Determine the [X, Y] coordinate at the center of the cell enclosing the given text.  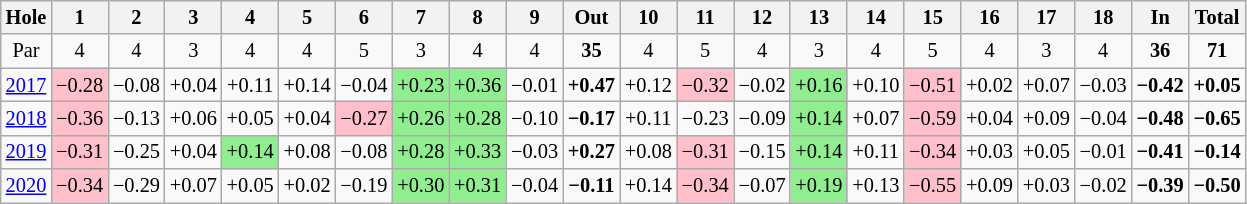
+0.31 [478, 186]
−0.14 [1218, 152]
+0.30 [420, 186]
+0.16 [818, 85]
9 [534, 17]
−0.11 [592, 186]
Hole [26, 17]
2 [136, 17]
−0.07 [762, 186]
6 [364, 17]
−0.27 [364, 118]
13 [818, 17]
1 [80, 17]
−0.15 [762, 152]
12 [762, 17]
11 [706, 17]
−0.28 [80, 85]
+0.36 [478, 85]
−0.48 [1160, 118]
+0.33 [478, 152]
+0.23 [420, 85]
−0.51 [932, 85]
+0.12 [648, 85]
−0.09 [762, 118]
35 [592, 51]
Out [592, 17]
−0.65 [1218, 118]
+0.47 [592, 85]
−0.42 [1160, 85]
36 [1160, 51]
−0.10 [534, 118]
−0.19 [364, 186]
+0.26 [420, 118]
Total [1218, 17]
+0.27 [592, 152]
+0.19 [818, 186]
15 [932, 17]
−0.39 [1160, 186]
14 [876, 17]
8 [478, 17]
−0.25 [136, 152]
+0.13 [876, 186]
2017 [26, 85]
17 [1046, 17]
−0.50 [1218, 186]
−0.41 [1160, 152]
2020 [26, 186]
−0.32 [706, 85]
−0.55 [932, 186]
−0.17 [592, 118]
18 [1104, 17]
16 [990, 17]
+0.06 [194, 118]
+0.10 [876, 85]
71 [1218, 51]
−0.36 [80, 118]
10 [648, 17]
2019 [26, 152]
7 [420, 17]
−0.23 [706, 118]
−0.59 [932, 118]
−0.29 [136, 186]
2018 [26, 118]
−0.13 [136, 118]
In [1160, 17]
Par [26, 51]
